Scan for the cell matching the given text and deliver its [X, Y] coordinate at center. 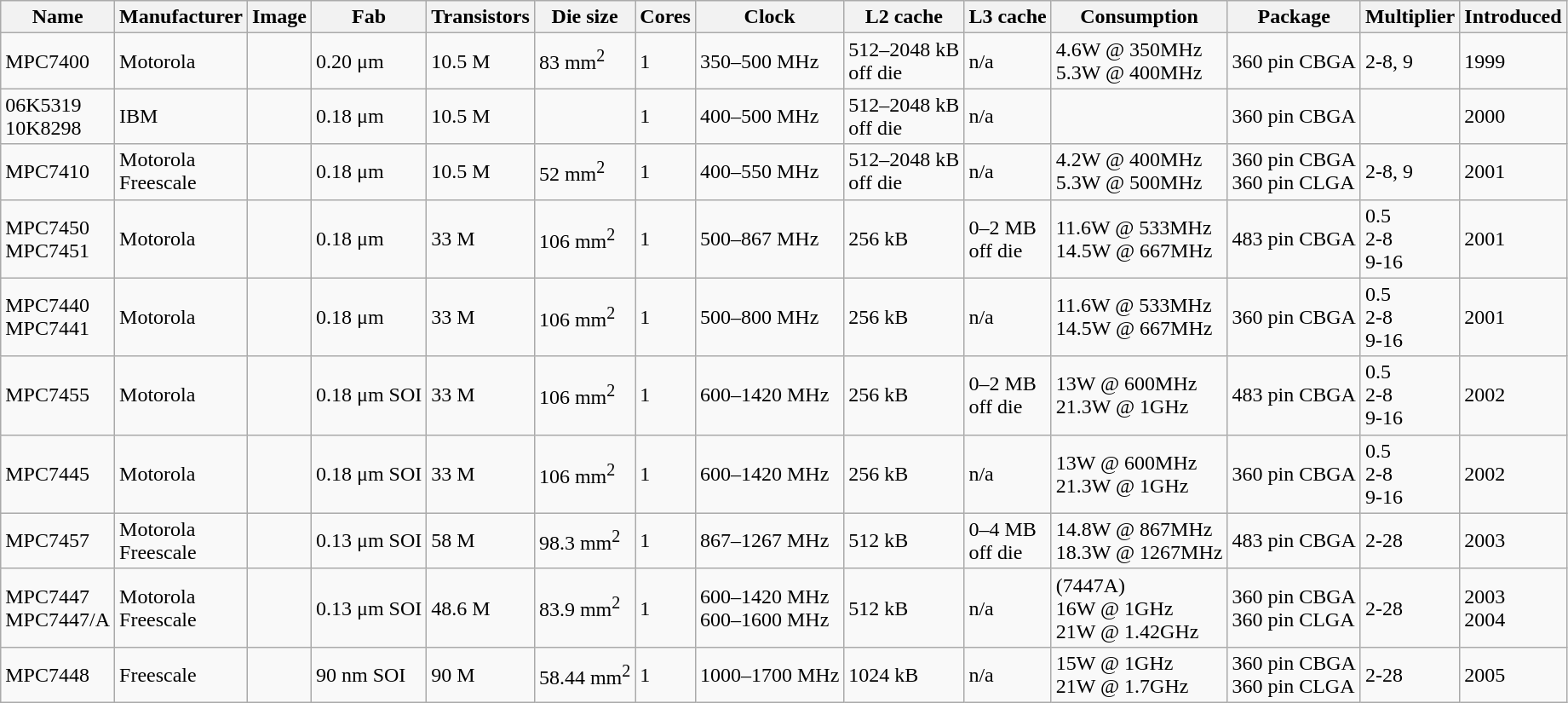
0.20 μm [368, 61]
600–1420 MHz600–1600 MHz [769, 608]
15W @ 1GHz21W @ 1.7GHz [1140, 675]
06K531910K8298 [58, 116]
90 nm SOI [368, 675]
MPC7440MPC7441 [58, 317]
90 M [480, 675]
Name [58, 17]
Fab [368, 17]
Package [1294, 17]
83 mm2 [584, 61]
400–500 MHz [769, 116]
MPC7457 [58, 540]
Introduced [1513, 17]
83.9 mm2 [584, 608]
500–867 MHz [769, 239]
1000–1700 MHz [769, 675]
0–4 MBoff die [1008, 540]
L2 cache [905, 17]
IBM [181, 116]
58 M [480, 540]
MPC7445 [58, 474]
350–500 MHz [769, 61]
400–550 MHz [769, 172]
2005 [1513, 675]
Image [279, 17]
1024 kB [905, 675]
58.44 mm2 [584, 675]
MPC7400 [58, 61]
20032004 [1513, 608]
Cores [666, 17]
Freescale [181, 675]
L3 cache [1008, 17]
500–800 MHz [769, 317]
MPC7450MPC7451 [58, 239]
MPC7447MPC7447/A [58, 608]
Manufacturer [181, 17]
Consumption [1140, 17]
14.8W @ 867MHz18.3W @ 1267MHz [1140, 540]
MPC7410 [58, 172]
2003 [1513, 540]
Transistors [480, 17]
4.6W @ 350MHz5.3W @ 400MHz [1140, 61]
(7447A)16W @ 1GHz21W @ 1.42GHz [1140, 608]
48.6 M [480, 608]
4.2W @ 400MHz5.3W @ 500MHz [1140, 172]
2000 [1513, 116]
MPC7455 [58, 395]
52 mm2 [584, 172]
1999 [1513, 61]
Multiplier [1410, 17]
MPC7448 [58, 675]
Clock [769, 17]
98.3 mm2 [584, 540]
Die size [584, 17]
867–1267 MHz [769, 540]
